Extract the (X, Y) coordinate from the center of the cell holding the provided text.  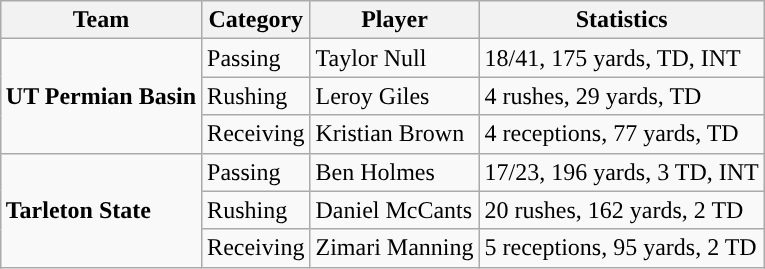
18/41, 175 yards, TD, INT (622, 58)
Leroy Giles (394, 96)
17/23, 196 yards, 3 TD, INT (622, 172)
5 receptions, 95 yards, 2 TD (622, 248)
Category (256, 20)
Daniel McCants (394, 210)
4 rushes, 29 yards, TD (622, 96)
Taylor Null (394, 58)
Statistics (622, 20)
4 receptions, 77 yards, TD (622, 134)
20 rushes, 162 yards, 2 TD (622, 210)
Zimari Manning (394, 248)
UT Permian Basin (100, 96)
Team (100, 20)
Player (394, 20)
Ben Holmes (394, 172)
Tarleton State (100, 210)
Kristian Brown (394, 134)
